Return the (X, Y) coordinate for the center point of the cell that contains the specified text.  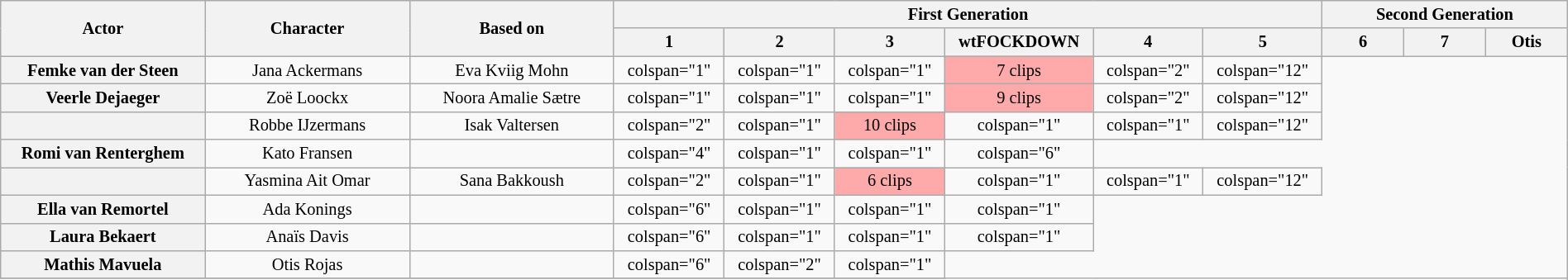
Laura Bekaert (103, 237)
6 clips (890, 181)
Actor (103, 28)
7 (1444, 42)
2 (779, 42)
3 (890, 42)
Eva Kviig Mohn (511, 70)
Zoë Loockx (308, 97)
Romi van Renterghem (103, 154)
Sana Bakkoush (511, 181)
Robbe IJzermans (308, 126)
1 (668, 42)
Otis (1527, 42)
6 (1363, 42)
9 clips (1019, 97)
Ella van Remortel (103, 209)
Jana Ackermans (308, 70)
Otis Rojas (308, 264)
Femke van der Steen (103, 70)
Isak Valtersen (511, 126)
wtFOCKDOWN (1019, 42)
Anaïs Davis (308, 237)
Based on (511, 28)
First Generation (968, 14)
Mathis Mavuela (103, 264)
colspan="4" (668, 154)
Ada Konings (308, 209)
Kato Fransen (308, 154)
Character (308, 28)
Yasmina Ait Omar (308, 181)
4 (1148, 42)
Veerle Dejaeger (103, 97)
10 clips (890, 126)
Second Generation (1446, 14)
7 clips (1019, 70)
Noora Amalie Sætre (511, 97)
5 (1263, 42)
